Determine the [X, Y] coordinate at the center of the cell enclosing the given text.  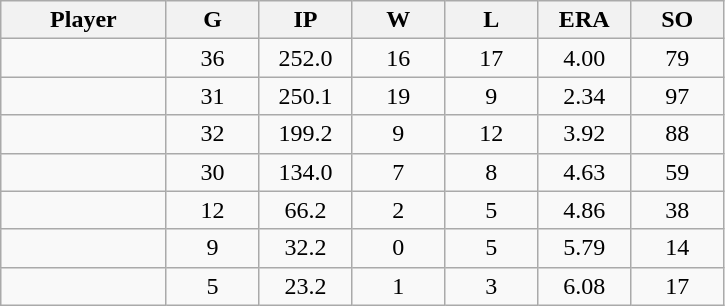
32 [212, 134]
97 [678, 96]
7 [398, 172]
32.2 [306, 248]
66.2 [306, 210]
4.86 [584, 210]
3 [492, 286]
G [212, 20]
2.34 [584, 96]
31 [212, 96]
Player [84, 20]
79 [678, 58]
199.2 [306, 134]
4.00 [584, 58]
3.92 [584, 134]
L [492, 20]
134.0 [306, 172]
19 [398, 96]
8 [492, 172]
2 [398, 210]
59 [678, 172]
1 [398, 286]
23.2 [306, 286]
38 [678, 210]
4.63 [584, 172]
5.79 [584, 248]
14 [678, 248]
36 [212, 58]
W [398, 20]
88 [678, 134]
16 [398, 58]
6.08 [584, 286]
ERA [584, 20]
250.1 [306, 96]
SO [678, 20]
30 [212, 172]
252.0 [306, 58]
IP [306, 20]
0 [398, 248]
